Locate the cell with the specified text and output its [X, Y] center coordinate. 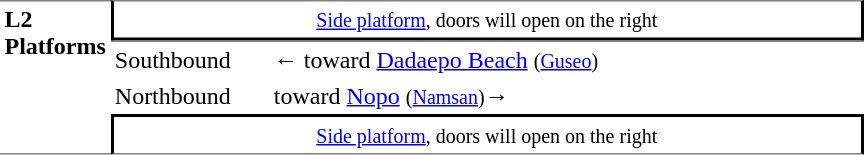
L2Platforms [55, 77]
toward Nopo (Namsan)→ [566, 96]
Southbound [190, 59]
Northbound [190, 96]
← toward Dadaepo Beach (Guseo) [566, 59]
